Identify which cell holds the provided text, then report its (X, Y) central coordinate. 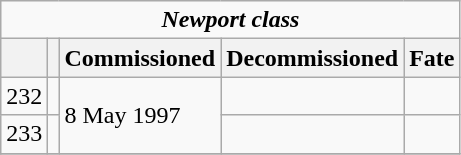
232 (24, 96)
8 May 1997 (140, 115)
Commissioned (140, 58)
Decommissioned (312, 58)
Newport class (230, 20)
233 (24, 134)
Fate (432, 58)
